Search for the cell housing the specified text and yield its [X, Y] center coordinate. 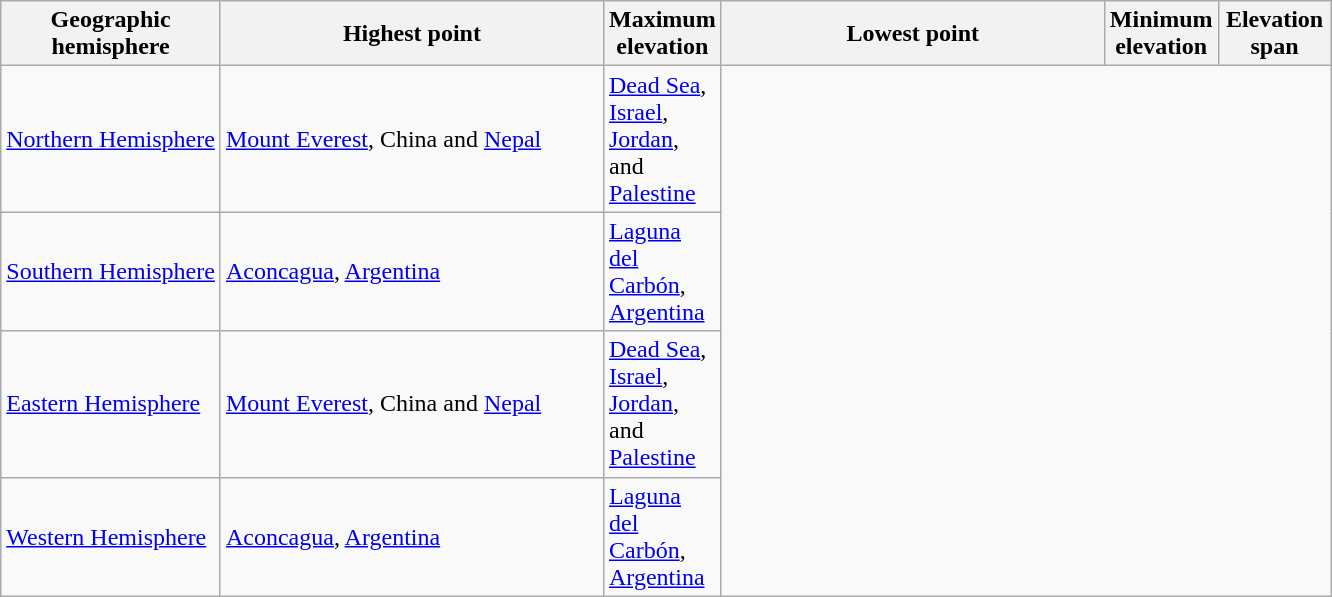
Eastern Hemisphere [111, 404]
Geographic hemisphere [111, 34]
Southern Hemisphere [111, 272]
Highest point [412, 34]
Elevation span [1274, 34]
Northern Hemisphere [111, 139]
Maximum elevation [662, 34]
Minimum elevation [1161, 34]
Western Hemisphere [111, 536]
Lowest point [912, 34]
